Find where the given text appears and provide that cell's center as [x, y] coordinate. 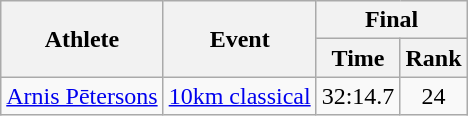
32:14.7 [358, 96]
Event [240, 39]
Time [358, 58]
Arnis Pētersons [82, 96]
Athlete [82, 39]
Rank [434, 58]
10km classical [240, 96]
Final [392, 20]
24 [434, 96]
